Find where the given text appears and provide that cell's center as [x, y] coordinate. 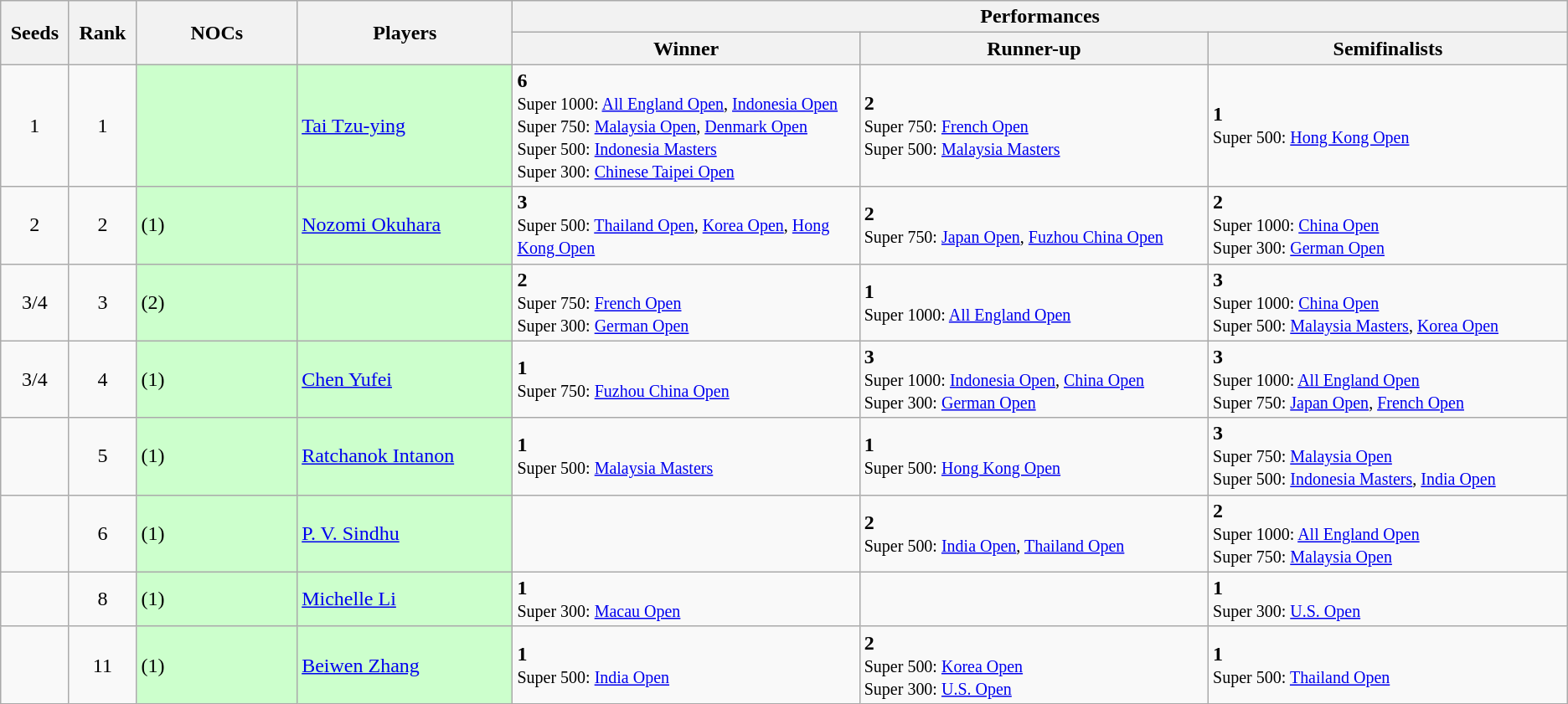
Players [405, 33]
1Super 500: India Open [686, 665]
Rank [102, 33]
2Super 750: Japan Open, Fuzhou China Open [1034, 225]
6 [102, 533]
2Super 500: India Open, Thailand Open [1034, 533]
11 [102, 665]
Semifinalists [1389, 49]
Nozomi Okuhara [405, 225]
Michelle Li [405, 599]
1Super 500: Thailand Open [1389, 665]
6Super 1000: All England Open, Indonesia OpenSuper 750: Malaysia Open, Denmark Open Super 500: Indonesia Masters Super 300: Chinese Taipei Open [686, 126]
(2) [217, 302]
1Super 1000: All England Open [1034, 302]
3Super 1000: Indonesia Open, China OpenSuper 300: German Open [1034, 379]
Performances [1040, 17]
3Super 1000: All England OpenSuper 750: Japan Open, French Open [1389, 379]
4 [102, 379]
3 [102, 302]
P. V. Sindhu [405, 533]
1Super 300: Macau Open [686, 599]
Chen Yufei [405, 379]
1Super 750: Fuzhou China Open [686, 379]
1Super 300: U.S. Open [1389, 599]
2Super 1000: All England OpenSuper 750: Malaysia Open [1389, 533]
NOCs [217, 33]
Winner [686, 49]
Tai Tzu-ying [405, 126]
1Super 500: Malaysia Masters [686, 456]
2Super 500: Korea OpenSuper 300: U.S. Open [1034, 665]
8 [102, 599]
Ratchanok Intanon [405, 456]
Seeds [35, 33]
2Super 750: French OpenSuper 500: Malaysia Masters [1034, 126]
Runner-up [1034, 49]
3Super 1000: China OpenSuper 500: Malaysia Masters, Korea Open [1389, 302]
3Super 750: Malaysia OpenSuper 500: Indonesia Masters, India Open [1389, 456]
5 [102, 456]
2Super 1000: China OpenSuper 300: German Open [1389, 225]
Beiwen Zhang [405, 665]
2Super 750: French OpenSuper 300: German Open [686, 302]
3Super 500: Thailand Open, Korea Open, Hong Kong Open [686, 225]
